Return [x, y] of the center of cell containing provided text 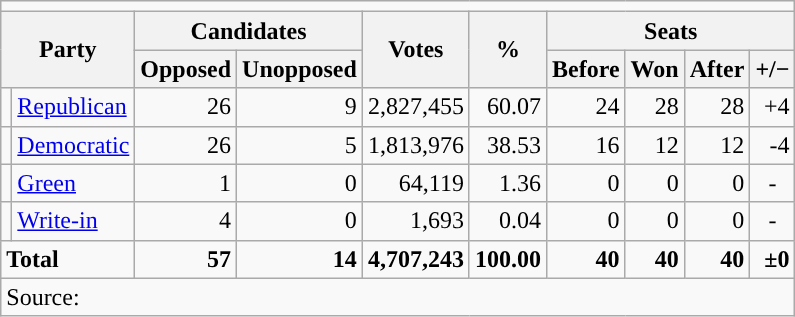
Total [68, 259]
Opposed [186, 69]
Democratic [74, 145]
1,693 [416, 221]
57 [186, 259]
Write-in [74, 221]
1,813,976 [416, 145]
After [717, 69]
-4 [772, 145]
60.07 [508, 107]
Candidates [249, 31]
±0 [772, 259]
2,827,455 [416, 107]
% [508, 50]
Unopposed [300, 69]
Green [74, 183]
14 [300, 259]
38.53 [508, 145]
Won [654, 69]
+4 [772, 107]
Votes [416, 50]
100.00 [508, 259]
4 [186, 221]
5 [300, 145]
Seats [670, 31]
0.04 [508, 221]
9 [300, 107]
+/− [772, 69]
16 [586, 145]
Republican [74, 107]
64,119 [416, 183]
Before [586, 69]
4,707,243 [416, 259]
24 [586, 107]
Party [68, 50]
1.36 [508, 183]
1 [186, 183]
Source: [398, 297]
